Detect which cell encompasses the target text, then output its (X, Y) center coordinate. 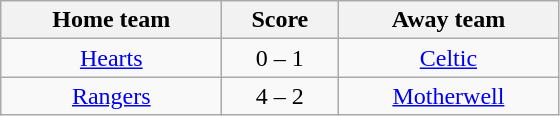
4 – 2 (280, 96)
Celtic (448, 58)
0 – 1 (280, 58)
Rangers (112, 96)
Score (280, 20)
Away team (448, 20)
Motherwell (448, 96)
Hearts (112, 58)
Home team (112, 20)
